Identify which cell holds the provided text, then report its [x, y] central coordinate. 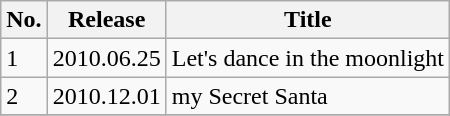
my Secret Santa [308, 96]
2 [24, 96]
Release [106, 20]
2010.12.01 [106, 96]
Let's dance in the moonlight [308, 58]
1 [24, 58]
No. [24, 20]
Title [308, 20]
2010.06.25 [106, 58]
